Search for the cell housing the specified text and yield its [x, y] center coordinate. 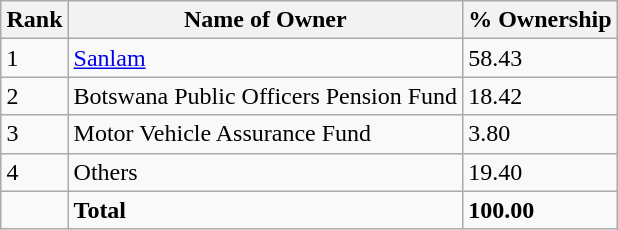
Sanlam [266, 58]
% Ownership [540, 20]
Rank [34, 20]
19.40 [540, 172]
Name of Owner [266, 20]
4 [34, 172]
3 [34, 134]
100.00 [540, 210]
Botswana Public Officers Pension Fund [266, 96]
1 [34, 58]
Total [266, 210]
2 [34, 96]
18.42 [540, 96]
3.80 [540, 134]
58.43 [540, 58]
Others [266, 172]
Motor Vehicle Assurance Fund [266, 134]
